Identify which cell holds the provided text, then report its [x, y] central coordinate. 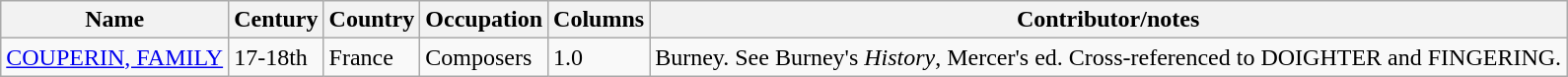
Name [114, 20]
Contributor/notes [1108, 20]
Columns [600, 20]
Occupation [484, 20]
Burney. See Burney's History, Mercer's ed. Cross-referenced to DOIGHTER and FINGERING. [1108, 57]
Country [372, 20]
Century [276, 20]
1.0 [600, 57]
COUPERIN, FAMILY [114, 57]
Composers [484, 57]
17-18th [276, 57]
France [372, 57]
